Search for the cell housing the specified text and yield its [x, y] center coordinate. 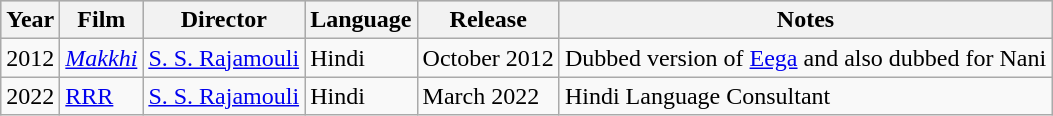
Release [488, 20]
October 2012 [488, 58]
Film [102, 20]
Makkhi [102, 58]
Hindi Language Consultant [805, 96]
Director [224, 20]
RRR [102, 96]
Year [30, 20]
March 2022 [488, 96]
Dubbed version of Eega and also dubbed for Nani [805, 58]
2012 [30, 58]
2022 [30, 96]
Notes [805, 20]
Language [361, 20]
